Determine the [X, Y] coordinate at the center of the cell enclosing the given text.  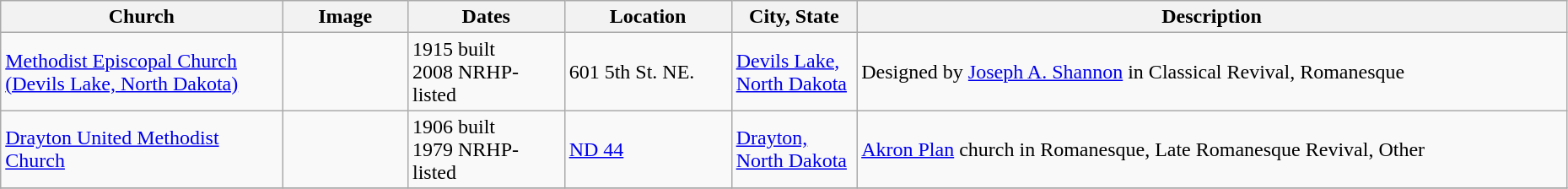
Akron Plan church in Romanesque, Late Romanesque Revival, Other [1212, 149]
Description [1212, 17]
Church [142, 17]
ND 44 [648, 149]
Methodist Episcopal Church (Devils Lake, North Dakota) [142, 72]
1906 built1979 NRHP-listed [486, 149]
Drayton, North Dakota [795, 149]
Designed by Joseph A. Shannon in Classical Revival, Romanesque [1212, 72]
Image [346, 17]
601 5th St. NE. [648, 72]
City, State [795, 17]
Dates [486, 17]
1915 built2008 NRHP-listed [486, 72]
Devils Lake, North Dakota [795, 72]
Drayton United Methodist Church [142, 149]
Location [648, 17]
